Locate the cell with the specified text and output its (x, y) center coordinate. 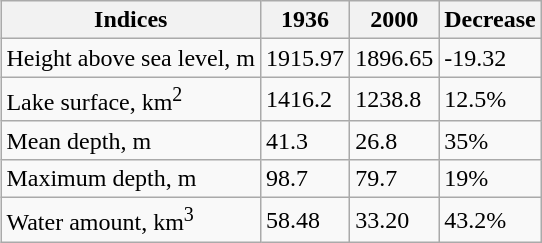
Lake surface, km2 (131, 100)
79.7 (394, 178)
58.48 (306, 220)
2000 (394, 20)
1915.97 (306, 58)
26.8 (394, 140)
19% (490, 178)
1238.8 (394, 100)
-19.32 (490, 58)
Maximum depth, m (131, 178)
Water amount, km3 (131, 220)
33.20 (394, 220)
Indices (131, 20)
98.7 (306, 178)
41.3 (306, 140)
Decrease (490, 20)
12.5% (490, 100)
1416.2 (306, 100)
1936 (306, 20)
35% (490, 140)
1896.65 (394, 58)
43.2% (490, 220)
Height above sea level, m (131, 58)
Mean depth, m (131, 140)
